Scan for the cell matching the given text and deliver its (x, y) coordinate at center. 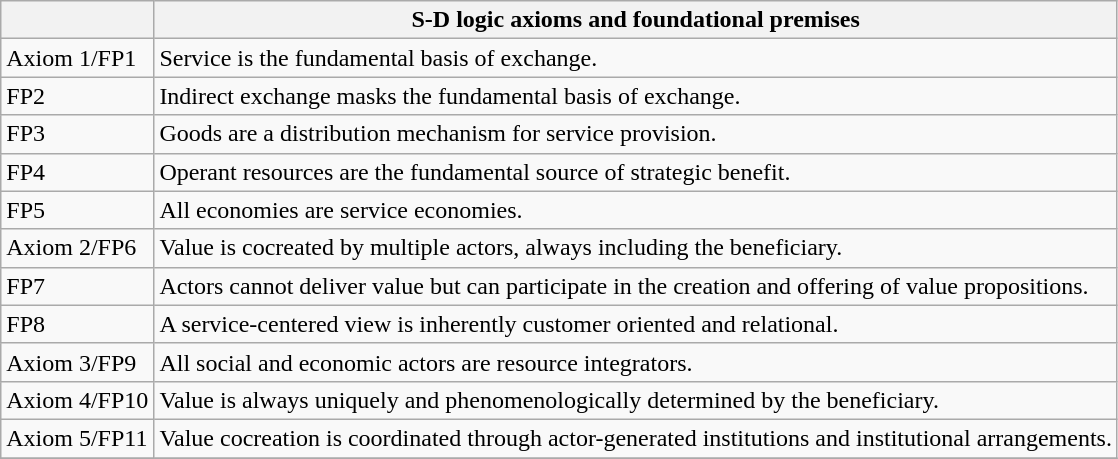
Axiom 1/FP1 (78, 58)
Value is cocreated by multiple actors, always including the beneficiary. (636, 248)
Operant resources are the fundamental source of strategic benefit. (636, 172)
Axiom 4/FP10 (78, 400)
Axiom 2/FP6 (78, 248)
FP3 (78, 134)
Indirect exchange masks the fundamental basis of exchange. (636, 96)
Axiom 3/FP9 (78, 362)
FP7 (78, 286)
Value cocreation is coordinated through actor-generated institutions and institutional arrangements. (636, 438)
FP8 (78, 324)
Goods are a distribution mechanism for service provision. (636, 134)
Actors cannot deliver value but can participate in the creation and offering of value propositions. (636, 286)
A service-centered view is inherently customer oriented and relational. (636, 324)
All social and economic actors are resource integrators. (636, 362)
All economies are service economies. (636, 210)
Value is always uniquely and phenomenologically determined by the beneficiary. (636, 400)
FP2 (78, 96)
S-D logic axioms and foundational premises (636, 20)
FP5 (78, 210)
FP4 (78, 172)
Axiom 5/FP11 (78, 438)
Service is the fundamental basis of exchange. (636, 58)
